Extract the (x, y) coordinate from the center of the cell holding the provided text.  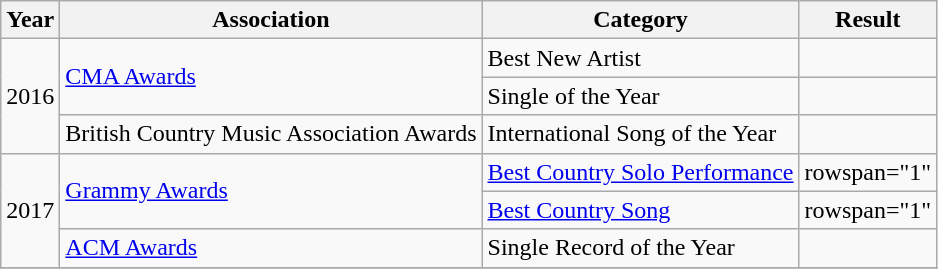
2017 (30, 210)
Grammy Awards (271, 191)
Category (640, 20)
Result (868, 20)
Single of the Year (640, 96)
British Country Music Association Awards (271, 134)
Year (30, 20)
International Song of the Year (640, 134)
Single Record of the Year (640, 248)
Best Country Song (640, 210)
Best New Artist (640, 58)
2016 (30, 96)
ACM Awards (271, 248)
Best Country Solo Performance (640, 172)
Association (271, 20)
CMA Awards (271, 77)
